Search for the cell housing the specified text and yield its [x, y] center coordinate. 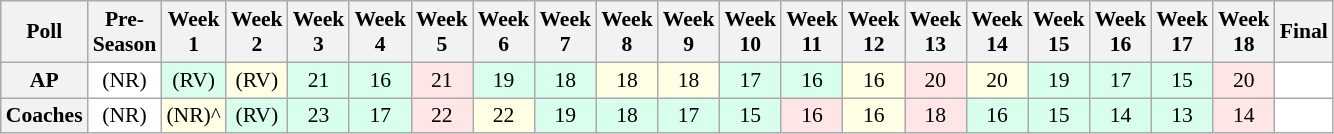
23 [319, 116]
Week12 [874, 32]
Week13 [936, 32]
Coaches [44, 116]
Week8 [627, 32]
Week11 [812, 32]
13 [1182, 116]
Week17 [1182, 32]
Week5 [442, 32]
Week2 [257, 32]
Week16 [1121, 32]
AP [44, 80]
Final [1304, 32]
Week1 [194, 32]
Week7 [565, 32]
(NR)^ [194, 116]
Week15 [1059, 32]
Week14 [997, 32]
Week18 [1244, 32]
Week4 [380, 32]
Week6 [504, 32]
Week3 [319, 32]
Pre-Season [125, 32]
Week9 [689, 32]
Week10 [750, 32]
Poll [44, 32]
